Capture the cell that displays the provided text and extract its (x, y) central coordinate. 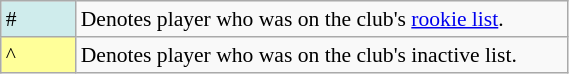
# (38, 19)
Denotes player who was on the club's rookie list. (322, 19)
Denotes player who was on the club's inactive list. (322, 55)
^ (38, 55)
